For the text-containing cell, return its midpoint in [X, Y] coordinate format. 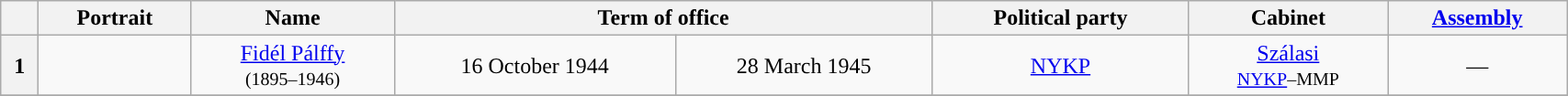
Assembly [1477, 18]
16 October 1944 [535, 66]
Portrait [115, 18]
28 March 1945 [804, 66]
NYKP [1060, 66]
1 [20, 66]
SzálasiNYKP–MMP [1288, 66]
— [1477, 66]
Term of office [663, 18]
Political party [1060, 18]
Name [292, 18]
Cabinet [1288, 18]
Fidél Pálffy(1895–1946) [292, 66]
